Locate the cell with the specified text and output its (x, y) center coordinate. 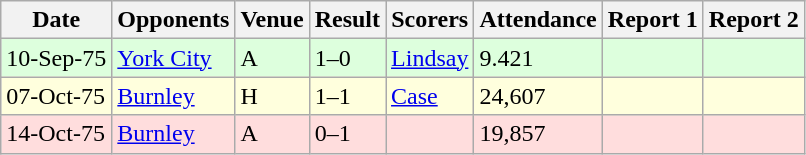
H (272, 96)
Lindsay (430, 58)
Date (56, 20)
1–0 (347, 58)
07-Oct-75 (56, 96)
Case (430, 96)
10-Sep-75 (56, 58)
19,857 (538, 134)
9.421 (538, 58)
Scorers (430, 20)
Attendance (538, 20)
York City (174, 58)
0–1 (347, 134)
Opponents (174, 20)
Venue (272, 20)
14-Oct-75 (56, 134)
Report 2 (754, 20)
Result (347, 20)
24,607 (538, 96)
Report 1 (652, 20)
1–1 (347, 96)
